Detect which cell encompasses the target text, then output its [X, Y] center coordinate. 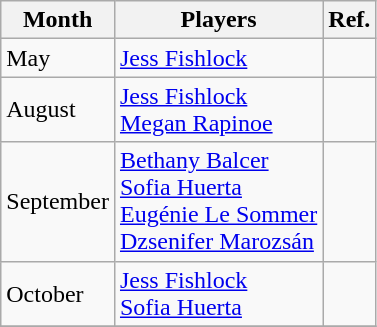
Players [218, 20]
May [58, 58]
Bethany Balcer Sofia Huerta Eugénie Le Sommer Dzsenifer Marozsán [218, 202]
October [58, 294]
Month [58, 20]
September [58, 202]
Jess Fishlock Megan Rapinoe [218, 110]
Jess Fishlock Sofia Huerta [218, 294]
Jess Fishlock [218, 58]
Ref. [350, 20]
August [58, 110]
